Locate the cell with the specified text and output its [x, y] center coordinate. 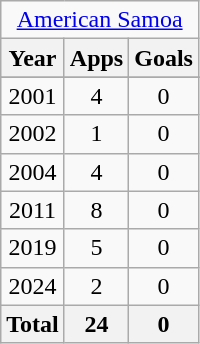
2002 [33, 134]
Goals [164, 58]
American Samoa [100, 20]
2019 [33, 248]
2 [96, 286]
2011 [33, 210]
24 [96, 324]
Total [33, 324]
2024 [33, 286]
8 [96, 210]
2001 [33, 96]
1 [96, 134]
Year [33, 58]
5 [96, 248]
2004 [33, 172]
Apps [96, 58]
